Detect which cell encompasses the target text, then output its [x, y] center coordinate. 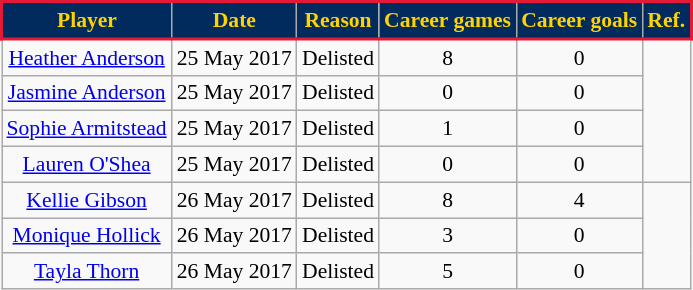
Career games [448, 20]
5 [448, 272]
Heather Anderson [87, 57]
Jasmine Anderson [87, 93]
Date [234, 20]
Sophie Armitstead [87, 129]
3 [448, 236]
Reason [338, 20]
Kellie Gibson [87, 200]
Monique Hollick [87, 236]
1 [448, 129]
Tayla Thorn [87, 272]
Player [87, 20]
4 [579, 200]
Ref. [666, 20]
Career goals [579, 20]
Lauren O'Shea [87, 165]
